Provide the (X, Y) coordinate of the cell's center where the given text is located.  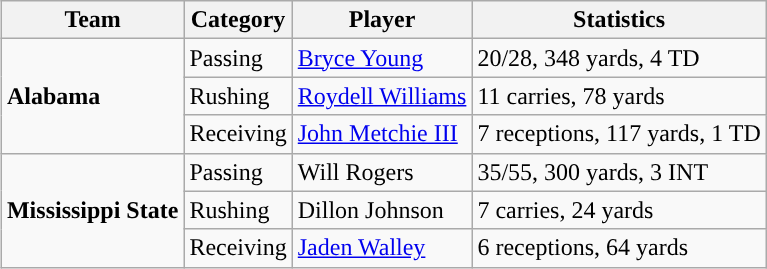
7 carries, 24 yards (619, 210)
Roydell Williams (382, 96)
Dillon Johnson (382, 210)
11 carries, 78 yards (619, 96)
John Metchie III (382, 134)
Team (92, 20)
Jaden Walley (382, 248)
Will Rogers (382, 172)
35/55, 300 yards, 3 INT (619, 172)
7 receptions, 117 yards, 1 TD (619, 134)
6 receptions, 64 yards (619, 248)
Bryce Young (382, 58)
Alabama (92, 96)
20/28, 348 yards, 4 TD (619, 58)
Statistics (619, 20)
Category (238, 20)
Player (382, 20)
Mississippi State (92, 210)
